Search for the cell housing the specified text and yield its (x, y) center coordinate. 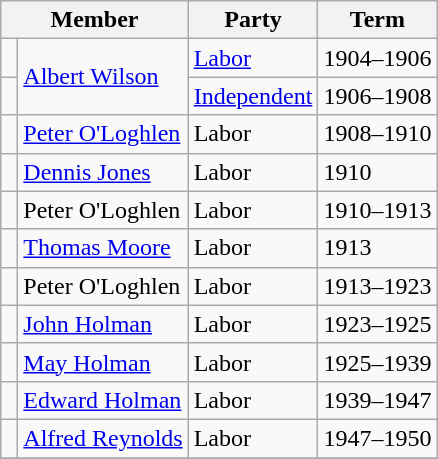
Independent (253, 96)
1913–1923 (378, 286)
1939–1947 (378, 400)
Term (378, 20)
1906–1908 (378, 96)
Party (253, 20)
1910–1913 (378, 210)
1913 (378, 248)
Dennis Jones (103, 172)
May Holman (103, 362)
1910 (378, 172)
Alfred Reynolds (103, 438)
1904–1906 (378, 58)
1925–1939 (378, 362)
1947–1950 (378, 438)
Edward Holman (103, 400)
Member (94, 20)
Albert Wilson (103, 77)
John Holman (103, 324)
1908–1910 (378, 134)
Thomas Moore (103, 248)
1923–1925 (378, 324)
